Search for the cell housing the specified text and yield its [x, y] center coordinate. 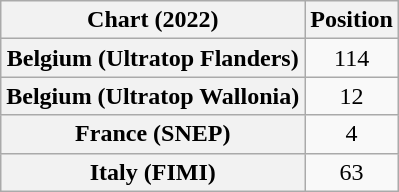
Belgium (Ultratop Wallonia) [153, 96]
12 [352, 96]
Position [352, 20]
114 [352, 58]
63 [352, 172]
4 [352, 134]
Chart (2022) [153, 20]
Belgium (Ultratop Flanders) [153, 58]
France (SNEP) [153, 134]
Italy (FIMI) [153, 172]
